Determine the [x, y] coordinate at the center of the cell enclosing the given text.  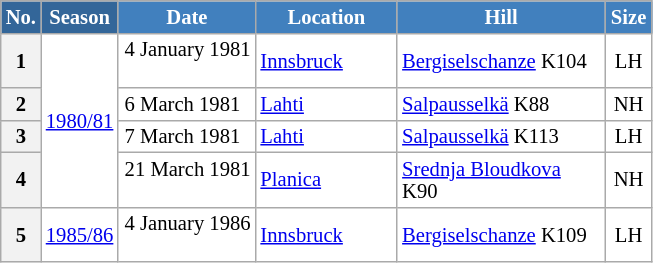
2 [21, 104]
Location [326, 16]
3 [21, 136]
6 March 1981 [186, 104]
21 March 1981 [186, 180]
1 [21, 60]
1980/81 [80, 120]
4 January 1986 [186, 234]
Srednja Bloudkova K90 [501, 180]
Planica [326, 180]
Size [628, 16]
4 [21, 180]
Salpausselkä K88 [501, 104]
Bergiselschanze K109 [501, 234]
7 March 1981 [186, 136]
Hill [501, 16]
Bergiselschanze K104 [501, 60]
1985/86 [80, 234]
4 January 1981 [186, 60]
Salpausselkä K113 [501, 136]
Date [186, 16]
No. [21, 16]
5 [21, 234]
Season [80, 16]
